Find where the given text appears and provide that cell's center as [X, Y] coordinate. 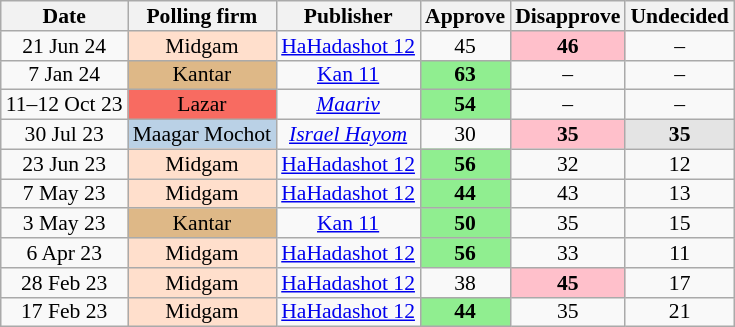
3 May 23 [64, 224]
13 [679, 194]
30 [465, 135]
54 [465, 105]
11 [679, 253]
Disapprove [568, 16]
Lazar [202, 105]
43 [568, 194]
17 [679, 283]
21 Jun 24 [64, 46]
33 [568, 253]
Date [64, 16]
17 Feb 23 [64, 312]
11–12 Oct 23 [64, 105]
15 [679, 224]
30 Jul 23 [64, 135]
6 Apr 23 [64, 253]
21 [679, 312]
12 [679, 164]
Publisher [348, 16]
Undecided [679, 16]
7 Jan 24 [64, 75]
50 [465, 224]
46 [568, 46]
28 Feb 23 [64, 283]
63 [465, 75]
Israel Hayom [348, 135]
32 [568, 164]
38 [465, 283]
Maagar Mochot [202, 135]
Maariv [348, 105]
23 Jun 23 [64, 164]
7 May 23 [64, 194]
Approve [465, 16]
Polling firm [202, 16]
